Scan for the cell matching the given text and deliver its [X, Y] coordinate at center. 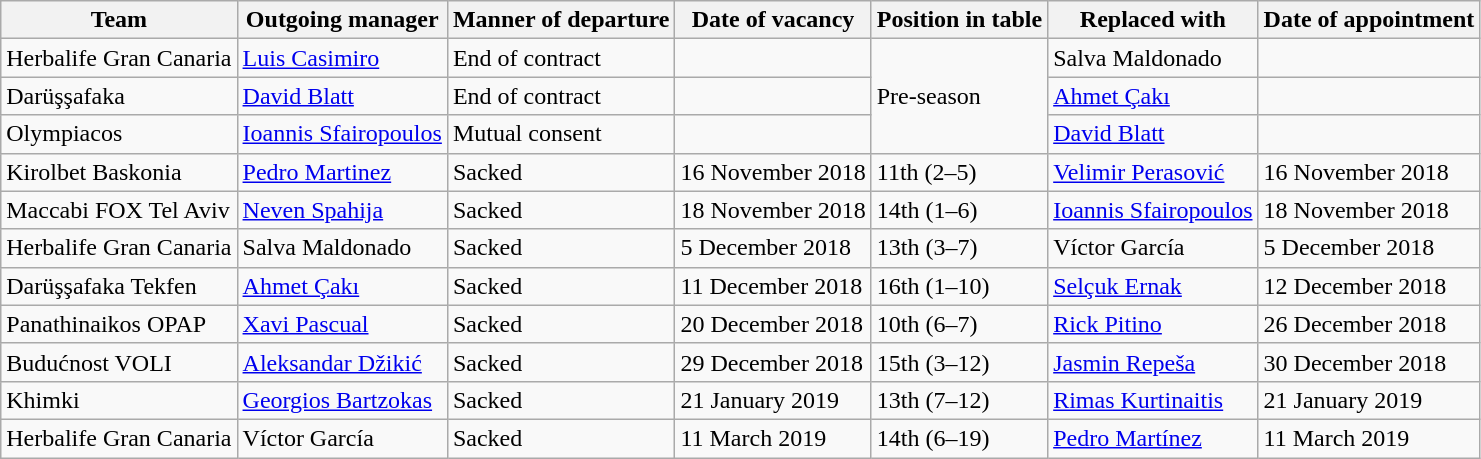
Pedro Martínez [1153, 438]
10th (6–7) [959, 324]
Date of appointment [1369, 20]
14th (1–6) [959, 210]
15th (3–12) [959, 362]
Xavi Pascual [342, 324]
Position in table [959, 20]
14th (6–19) [959, 438]
Darüşşafaka Tekfen [119, 286]
Pedro Martinez [342, 172]
Neven Spahija [342, 210]
Pre-season [959, 96]
29 December 2018 [773, 362]
26 December 2018 [1369, 324]
Budućnost VOLI [119, 362]
20 December 2018 [773, 324]
11 December 2018 [773, 286]
Replaced with [1153, 20]
Panathinaikos OPAP [119, 324]
Mutual consent [560, 134]
Selçuk Ernak [1153, 286]
Khimki [119, 400]
Luis Casimiro [342, 58]
Outgoing manager [342, 20]
Velimir Perasović [1153, 172]
Jasmin Repeša [1153, 362]
Darüşşafaka [119, 96]
13th (3–7) [959, 248]
Olympiacos [119, 134]
Kirolbet Baskonia [119, 172]
Manner of departure [560, 20]
Georgios Bartzokas [342, 400]
Rick Pitino [1153, 324]
12 December 2018 [1369, 286]
16th (1–10) [959, 286]
Rimas Kurtinaitis [1153, 400]
Maccabi FOX Tel Aviv [119, 210]
30 December 2018 [1369, 362]
13th (7–12) [959, 400]
11th (2–5) [959, 172]
Team [119, 20]
Aleksandar Džikić [342, 362]
Date of vacancy [773, 20]
